Return the (x, y) coordinate for the center point of the cell that contains the specified text.  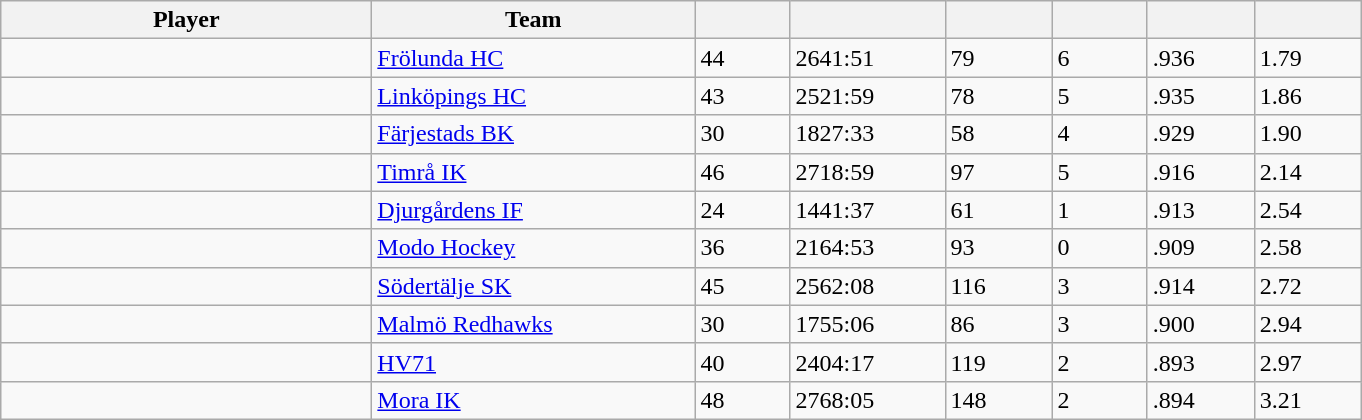
2521:59 (868, 96)
4 (1100, 134)
Player (186, 20)
86 (998, 324)
36 (742, 248)
2404:17 (868, 362)
40 (742, 362)
.913 (1200, 210)
3.21 (1308, 400)
1755:06 (868, 324)
45 (742, 286)
2.72 (1308, 286)
Linköpings HC (534, 96)
1.79 (1308, 58)
119 (998, 362)
.936 (1200, 58)
.929 (1200, 134)
6 (1100, 58)
Modo Hockey (534, 248)
Södertälje SK (534, 286)
24 (742, 210)
78 (998, 96)
1827:33 (868, 134)
61 (998, 210)
Frölunda HC (534, 58)
.935 (1200, 96)
2641:51 (868, 58)
48 (742, 400)
0 (1100, 248)
43 (742, 96)
.900 (1200, 324)
2562:08 (868, 286)
148 (998, 400)
1.86 (1308, 96)
2.58 (1308, 248)
44 (742, 58)
2.97 (1308, 362)
.909 (1200, 248)
2164:53 (868, 248)
1 (1100, 210)
93 (998, 248)
97 (998, 172)
Team (534, 20)
2.54 (1308, 210)
116 (998, 286)
.914 (1200, 286)
Färjestads BK (534, 134)
1441:37 (868, 210)
1.90 (1308, 134)
2718:59 (868, 172)
.916 (1200, 172)
Timrå IK (534, 172)
46 (742, 172)
Djurgårdens IF (534, 210)
2768:05 (868, 400)
2.14 (1308, 172)
.894 (1200, 400)
2.94 (1308, 324)
Malmö Redhawks (534, 324)
.893 (1200, 362)
HV71 (534, 362)
Mora IK (534, 400)
79 (998, 58)
58 (998, 134)
